Determine the (x, y) coordinate at the center of the cell enclosing the given text.  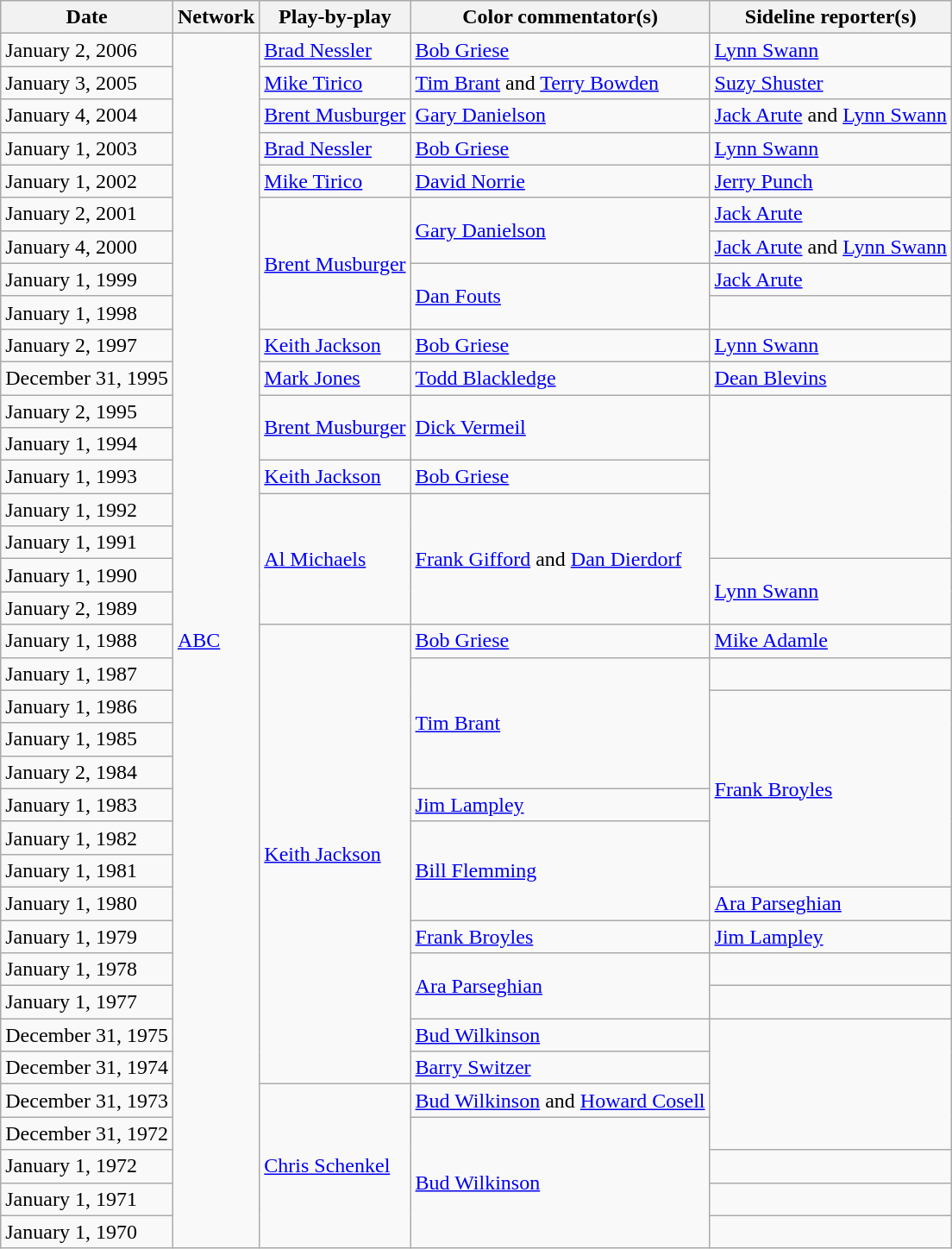
Mark Jones (335, 378)
December 31, 1972 (87, 1133)
January 3, 2005 (87, 83)
January 1, 1970 (87, 1232)
January 1, 1992 (87, 510)
January 1, 1986 (87, 706)
January 1, 1993 (87, 477)
Chris Schenkel (335, 1166)
January 4, 2000 (87, 247)
January 2, 1984 (87, 772)
Dean Blevins (830, 378)
Dick Vermeil (561, 428)
January 2, 2001 (87, 214)
January 1, 2002 (87, 181)
December 31, 1974 (87, 1068)
January 1, 1987 (87, 674)
Sideline reporter(s) (830, 17)
David Norrie (561, 181)
January 1, 1998 (87, 312)
January 1, 1977 (87, 1002)
January 1, 1985 (87, 739)
January 1, 1978 (87, 970)
Todd Blackledge (561, 378)
December 31, 1975 (87, 1035)
January 2, 1997 (87, 345)
January 1, 1988 (87, 641)
Suzy Shuster (830, 83)
ABC (216, 641)
Al Michaels (335, 559)
January 1, 1979 (87, 936)
January 2, 1989 (87, 608)
January 4, 2004 (87, 116)
January 1, 1971 (87, 1199)
January 1, 1991 (87, 543)
Barry Switzer (561, 1068)
Mike Adamle (830, 641)
December 31, 1973 (87, 1101)
Play-by-play (335, 17)
January 2, 2006 (87, 50)
January 1, 1980 (87, 903)
January 1, 1983 (87, 805)
Network (216, 17)
January 1, 2003 (87, 148)
January 1, 1999 (87, 279)
Dan Fouts (561, 296)
Tim Brant and Terry Bowden (561, 83)
Bill Flemming (561, 870)
Jerry Punch (830, 181)
Date (87, 17)
January 1, 1972 (87, 1166)
Color commentator(s) (561, 17)
January 1, 1981 (87, 870)
Tim Brant (561, 723)
Frank Gifford and Dan Dierdorf (561, 559)
January 2, 1995 (87, 411)
January 1, 1994 (87, 444)
December 31, 1995 (87, 378)
January 1, 1990 (87, 575)
January 1, 1982 (87, 838)
Bud Wilkinson and Howard Cosell (561, 1101)
